For the text-containing cell, return its midpoint in [X, Y] coordinate format. 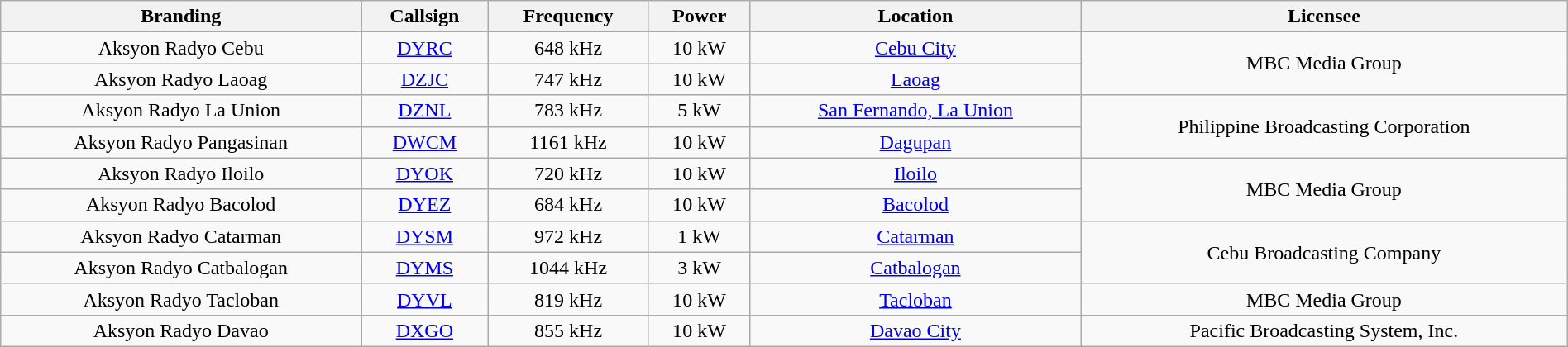
1 kW [700, 236]
Iloilo [915, 173]
Aksyon Radyo Davao [181, 330]
Aksyon Radyo Catbalogan [181, 268]
Aksyon Radyo Iloilo [181, 173]
Power [700, 17]
Cebu City [915, 48]
Tacloban [915, 299]
DXGO [425, 330]
1044 kHz [568, 268]
3 kW [700, 268]
Frequency [568, 17]
819 kHz [568, 299]
Aksyon Radyo Catarman [181, 236]
DWCM [425, 142]
Philippine Broadcasting Corporation [1323, 126]
Branding [181, 17]
DYMS [425, 268]
648 kHz [568, 48]
972 kHz [568, 236]
783 kHz [568, 111]
Laoag [915, 79]
1161 kHz [568, 142]
DZJC [425, 79]
720 kHz [568, 173]
Catbalogan [915, 268]
Aksyon Radyo Pangasinan [181, 142]
Cebu Broadcasting Company [1323, 252]
Licensee [1323, 17]
Aksyon Radyo Bacolod [181, 205]
Davao City [915, 330]
5 kW [700, 111]
DYVL [425, 299]
DYRC [425, 48]
Aksyon Radyo Cebu [181, 48]
Bacolod [915, 205]
DYOK [425, 173]
684 kHz [568, 205]
Aksyon Radyo La Union [181, 111]
Aksyon Radyo Laoag [181, 79]
747 kHz [568, 79]
Callsign [425, 17]
Aksyon Radyo Tacloban [181, 299]
DYEZ [425, 205]
DZNL [425, 111]
855 kHz [568, 330]
Dagupan [915, 142]
Catarman [915, 236]
Pacific Broadcasting System, Inc. [1323, 330]
Location [915, 17]
San Fernando, La Union [915, 111]
DYSM [425, 236]
